From the cell containing the given text, extract its center point as [X, Y] coordinate. 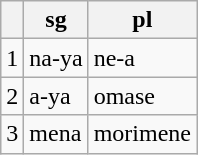
2 [12, 96]
pl [142, 20]
1 [12, 58]
morimene [142, 134]
ne-a [142, 58]
sg [56, 20]
a-ya [56, 96]
omase [142, 96]
mena [56, 134]
na-ya [56, 58]
3 [12, 134]
